Find where the given text appears and provide that cell's center as (x, y) coordinate. 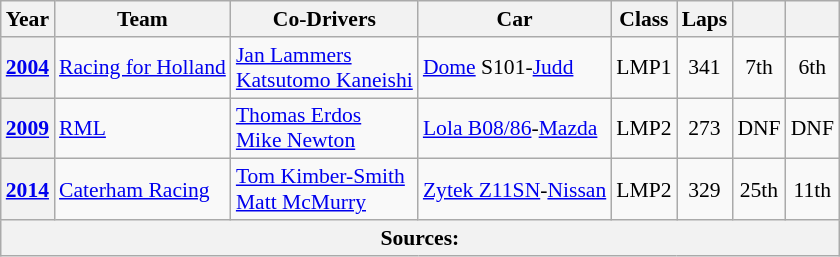
Team (142, 19)
Lola B08/86-Mazda (514, 128)
Racing for Holland (142, 68)
25th (758, 190)
329 (705, 190)
2014 (28, 190)
Car (514, 19)
Year (28, 19)
LMP1 (644, 68)
2009 (28, 128)
Sources: (420, 238)
6th (812, 68)
Thomas Erdos Mike Newton (324, 128)
Laps (705, 19)
RML (142, 128)
7th (758, 68)
Zytek Z11SN-Nissan (514, 190)
Jan Lammers Katsutomo Kaneishi (324, 68)
273 (705, 128)
Tom Kimber-Smith Matt McMurry (324, 190)
Class (644, 19)
2004 (28, 68)
341 (705, 68)
Dome S101-Judd (514, 68)
Co-Drivers (324, 19)
11th (812, 190)
Caterham Racing (142, 190)
